Provide the [X, Y] coordinate of the cell's center where the given text is located.  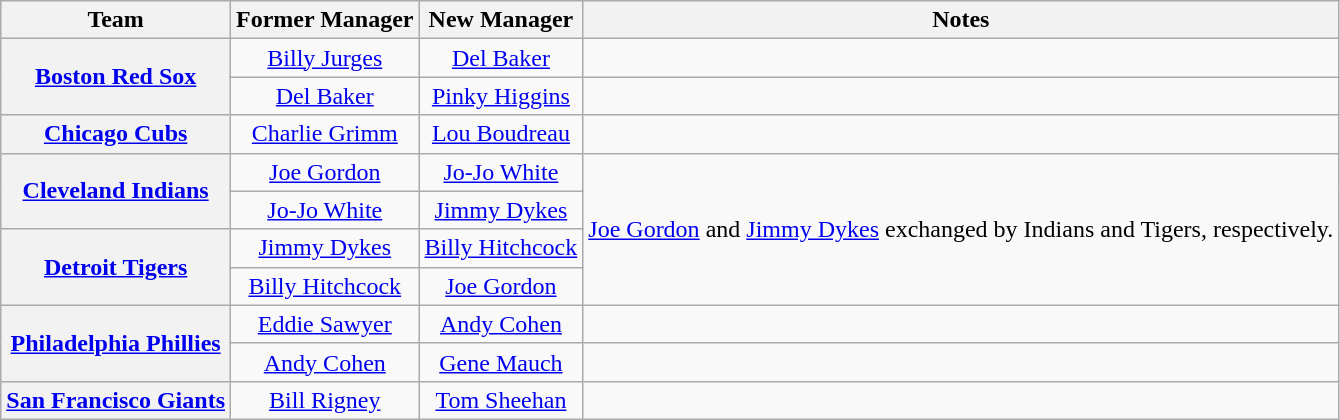
New Manager [501, 20]
Eddie Sawyer [326, 324]
Team [116, 20]
Lou Boudreau [501, 134]
Philadelphia Phillies [116, 343]
San Francisco Giants [116, 400]
Boston Red Sox [116, 77]
Notes [961, 20]
Gene Mauch [501, 362]
Cleveland Indians [116, 191]
Charlie Grimm [326, 134]
Joe Gordon and Jimmy Dykes exchanged by Indians and Tigers, respectively. [961, 229]
Tom Sheehan [501, 400]
Billy Jurges [326, 58]
Pinky Higgins [501, 96]
Bill Rigney [326, 400]
Former Manager [326, 20]
Detroit Tigers [116, 267]
Chicago Cubs [116, 134]
